Provide the (X, Y) coordinate of the cell's center where the given text is located.  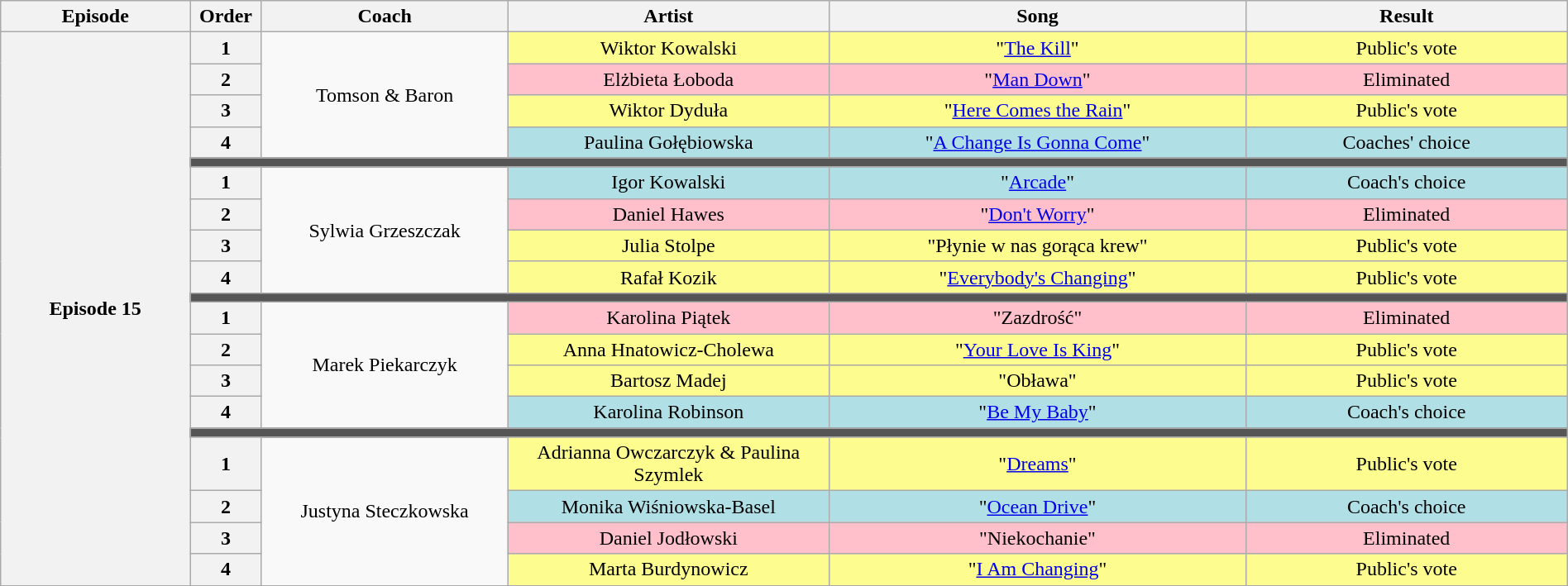
Elżbieta Łoboda (668, 79)
"Here Comes the Rain" (1037, 111)
Episode 15 (96, 309)
Daniel Jodłowski (668, 538)
Episode (96, 17)
Monika Wiśniowska-Basel (668, 507)
Coach (384, 17)
"Dreams" (1037, 465)
"Everybody's Changing" (1037, 277)
Karolina Robinson (668, 412)
Song (1037, 17)
"Arcade" (1037, 183)
Anna Hnatowicz-Cholewa (668, 350)
"Zazdrość" (1037, 317)
"Man Down" (1037, 79)
Paulina Gołębiowska (668, 142)
Rafał Kozik (668, 277)
Order (227, 17)
"Obława" (1037, 381)
Artist (668, 17)
"The Kill" (1037, 48)
Marek Piekarczyk (384, 364)
Sylwia Grzeszczak (384, 230)
Coaches' choice (1406, 142)
Wiktor Kowalski (668, 48)
Tomson & Baron (384, 95)
"Your Love Is King" (1037, 350)
Bartosz Madej (668, 381)
"I Am Changing" (1037, 569)
"Niekochanie" (1037, 538)
Marta Burdynowicz (668, 569)
"Don't Worry" (1037, 214)
Result (1406, 17)
"Płynie w nas gorąca krew" (1037, 245)
Wiktor Dyduła (668, 111)
Karolina Piątek (668, 317)
Igor Kowalski (668, 183)
"Be My Baby" (1037, 412)
"Ocean Drive" (1037, 507)
Justyna Steczkowska (384, 511)
Daniel Hawes (668, 214)
"A Change Is Gonna Come" (1037, 142)
Julia Stolpe (668, 245)
Adrianna Owczarczyk & Paulina Szymlek (668, 465)
